Determine the [x, y] coordinate at the center of the cell enclosing the given text.  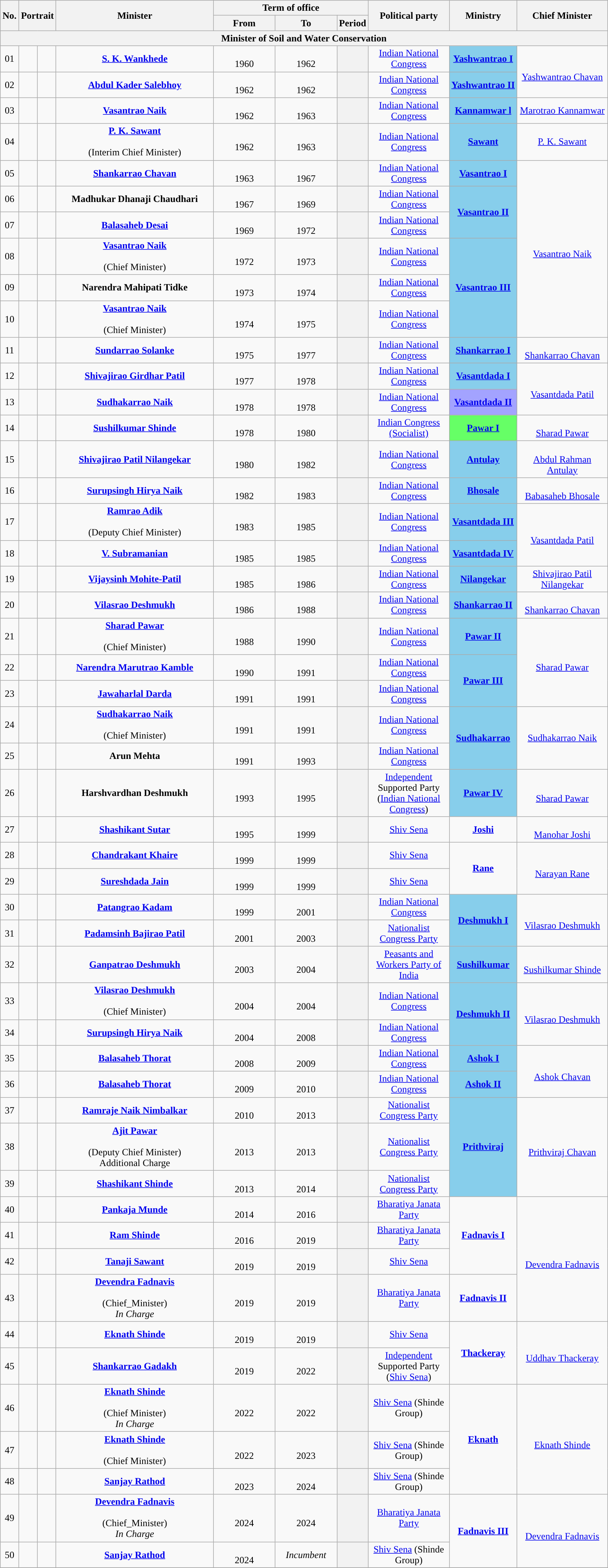
Narayan Rane [562, 868]
06 [10, 199]
Minister of Soil and Water Conservation [304, 38]
42 [10, 1261]
Ramrao Adik (Deputy Chief Minister) [135, 522]
Manohar Joshi [562, 829]
36 [10, 1084]
Period [353, 23]
Ministry [483, 16]
Shashikant Sutar [135, 829]
Deshmukh II [483, 1014]
Bhosale [483, 491]
Prithviraj Chavan [562, 1147]
Marotrao Kannamwar [562, 111]
49 [10, 1518]
30 [10, 907]
Minister [135, 16]
Shashikant Shinde [135, 1183]
Vasantrao II [483, 212]
Pawar IV [483, 793]
To [306, 23]
46 [10, 1408]
Padamsinh Bajirao Patil [135, 933]
Sudhakarrao [483, 738]
21 [10, 636]
31 [10, 933]
Term of office [291, 8]
Vasantdada II [483, 402]
Sundarrao Solanke [135, 351]
47 [10, 1450]
11 [10, 351]
16 [10, 491]
Fadnavis II [483, 1298]
08 [10, 256]
50 [10, 1554]
Prithviraj [483, 1147]
Pawar III [483, 680]
38 [10, 1147]
Shankarrao II [483, 605]
Vilasrao Deshmukh (Chief Minister) [135, 1001]
Vasantrao I [483, 173]
Shivajirao Girdhar Patil [135, 376]
Vasantrao III [483, 288]
18 [10, 553]
44 [10, 1335]
V. Subramanian [135, 553]
Jawaharlal Darda [135, 693]
Sushilkumar [483, 964]
Madhukar Dhanaji Chaudhari [135, 199]
Joshi [483, 829]
Thackeray [483, 1353]
Babasaheb Bhosale [562, 491]
S. K. Wankhede [135, 59]
Shankarrao Gadakh [135, 1366]
Narendra Mahipati Tidke [135, 288]
41 [10, 1235]
04 [10, 142]
Tanaji Sawant [135, 1261]
Balasaheb Desai [135, 225]
35 [10, 1058]
Sharad Pawar (Chief Minister) [135, 636]
Chief Minister [562, 16]
Yashwantrao Chavan [562, 72]
Ashok I [483, 1058]
Pankaja Munde [135, 1209]
Abdul Kader Salebhoy [135, 84]
03 [10, 111]
Deshmukh I [483, 920]
45 [10, 1366]
Shankarrao I [483, 351]
23 [10, 693]
Antulay [483, 459]
Kannamwar l [483, 111]
Eknath [483, 1439]
Vasantdada I [483, 376]
Sudhakarrao Naik (Chief Minister) [135, 725]
Chandrakant Khaire [135, 856]
Pawar I [483, 428]
1960 [244, 59]
13 [10, 402]
Political party [409, 16]
Yashwantrao I [483, 59]
33 [10, 1001]
Vasantdada IV [483, 553]
37 [10, 1110]
Vijaysinh Mohite-Patil [135, 579]
27 [10, 829]
34 [10, 1033]
Peasants and Workers Party of India [409, 964]
22 [10, 668]
Incumbent [306, 1554]
Ramraje Naik Nimbalkar [135, 1110]
Independent Supported Party (Indian National Congress) [409, 793]
01 [10, 59]
Ashok II [483, 1084]
17 [10, 522]
Indian Congress (Socialist) [409, 428]
Eknath Shinde (Chief Minister)In Charge [135, 1408]
26 [10, 793]
Harshvardhan Deshmukh [135, 793]
Abdul Rahman Antulay [562, 459]
No. [10, 16]
24 [10, 725]
Sawant [483, 142]
19 [10, 579]
40 [10, 1209]
Ganpatrao Deshmukh [135, 964]
Ashok Chavan [562, 1071]
09 [10, 288]
02 [10, 84]
Sureshdada Jain [135, 881]
P. K. Sawant [562, 142]
29 [10, 881]
Ram Shinde [135, 1235]
15 [10, 459]
39 [10, 1183]
Pawar II [483, 636]
Patangrao Kadam [135, 907]
Narendra Marutrao Kamble [135, 668]
07 [10, 225]
14 [10, 428]
Fadnavis I [483, 1235]
25 [10, 756]
Rane [483, 868]
Yashwantrao II [483, 84]
10 [10, 319]
P. K. Sawant (Interim Chief Minister) [135, 142]
Eknath Shinde (Chief Minister) [135, 1450]
20 [10, 605]
12 [10, 376]
Ajit Pawar (Deputy Chief Minister)Additional Charge [135, 1147]
05 [10, 173]
Vasantdada III [483, 522]
Fadnavis III [483, 1531]
Portrait [37, 16]
32 [10, 964]
Nilangekar [483, 579]
48 [10, 1481]
Arun Mehta [135, 756]
43 [10, 1298]
Independent Supported Party (Shiv Sena) [409, 1366]
From [244, 23]
28 [10, 856]
Uddhav Thackeray [562, 1353]
